Search for the cell housing the specified text and yield its [X, Y] center coordinate. 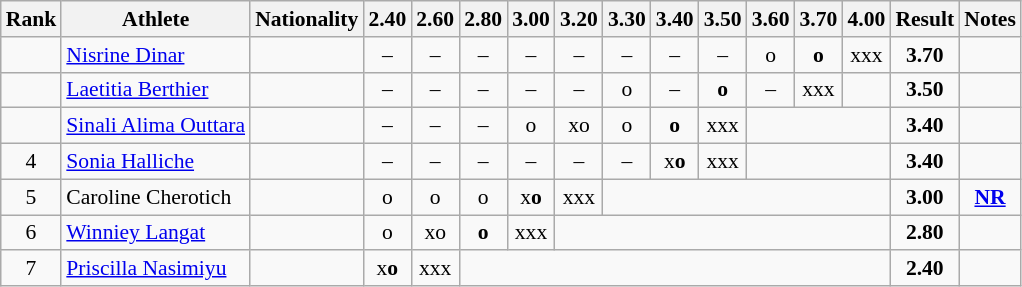
Caroline Cherotich [156, 197]
Priscilla Nasimiyu [156, 269]
Athlete [156, 19]
3.20 [579, 19]
7 [32, 269]
NR [990, 197]
Sonia Halliche [156, 162]
Nationality [306, 19]
4.00 [866, 19]
Laetitia Berthier [156, 90]
6 [32, 233]
Notes [990, 19]
3.60 [771, 19]
Sinali Alima Outtara [156, 126]
2.60 [435, 19]
Winniey Langat [156, 233]
Rank [32, 19]
5 [32, 197]
Result [924, 19]
3.30 [627, 19]
Nisrine Dinar [156, 55]
4 [32, 162]
